From the cell containing the given text, extract its center point as [x, y] coordinate. 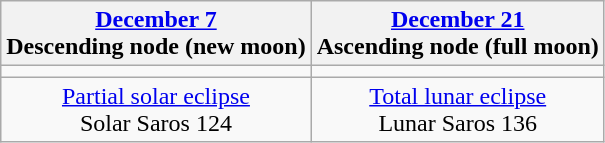
December 21Ascending node (full moon) [458, 34]
Total lunar eclipseLunar Saros 136 [458, 110]
December 7Descending node (new moon) [156, 34]
Partial solar eclipseSolar Saros 124 [156, 110]
